Determine the [x, y] coordinate at the center of the cell enclosing the given text.  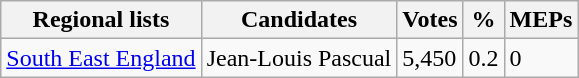
Votes [430, 20]
South East England [101, 58]
% [484, 20]
MEPs [541, 20]
Candidates [299, 20]
Jean-Louis Pascual [299, 58]
5,450 [430, 58]
0.2 [484, 58]
Regional lists [101, 20]
0 [541, 58]
